Locate the cell with the specified text and output its [x, y] center coordinate. 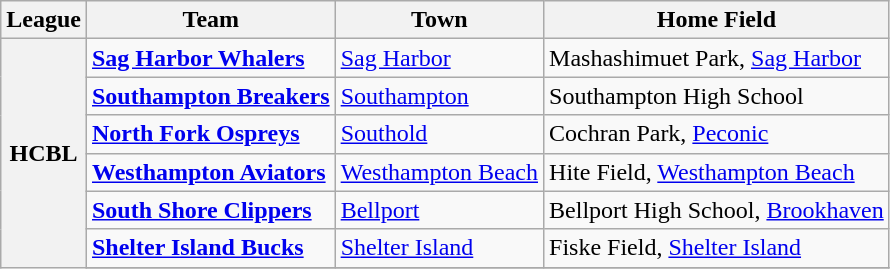
Southampton Breakers [210, 96]
Fiske Field, Shelter Island [717, 248]
Hite Field, Westhampton Beach [717, 172]
League [44, 20]
Bellport [439, 210]
Southold [439, 134]
Shelter Island [439, 248]
Cochran Park, Peconic [717, 134]
South Shore Clippers [210, 210]
Town [439, 20]
Westhampton Aviators [210, 172]
Bellport High School, Brookhaven [717, 210]
Westhampton Beach [439, 172]
Shelter Island Bucks [210, 248]
Sag Harbor [439, 58]
Sag Harbor Whalers [210, 58]
Southampton [439, 96]
Mashashimuet Park, Sag Harbor [717, 58]
North Fork Ospreys [210, 134]
HCBL [44, 153]
Team [210, 20]
Home Field [717, 20]
Southampton High School [717, 96]
